Output the [x, y] coordinate of the center of the cell containing the given text.  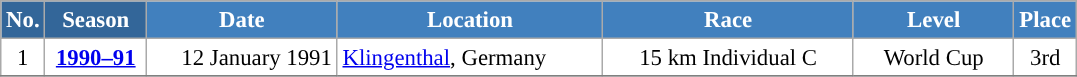
1990–91 [96, 58]
Level [934, 20]
World Cup [934, 58]
Date [242, 20]
Race [728, 20]
No. [23, 20]
3rd [1045, 58]
Klingenthal, Germany [470, 58]
15 km Individual C [728, 58]
1 [23, 58]
12 January 1991 [242, 58]
Season [96, 20]
Location [470, 20]
Place [1045, 20]
